Capture the cell that displays the provided text and extract its (X, Y) central coordinate. 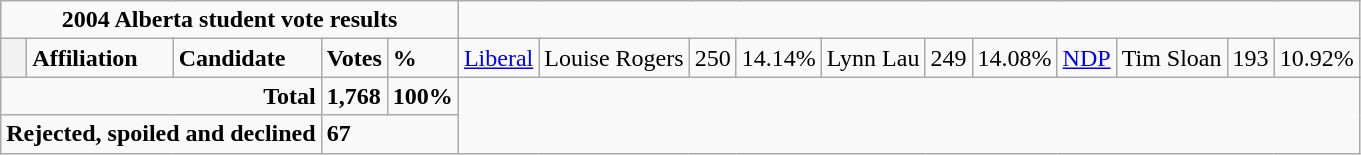
% (422, 58)
2004 Alberta student vote results (230, 20)
14.14% (778, 58)
249 (948, 58)
Candidate (247, 58)
NDP (1086, 58)
193 (1250, 58)
250 (712, 58)
14.08% (1014, 58)
100% (422, 96)
Affiliation (100, 58)
Total (161, 96)
Lynn Lau (873, 58)
Tim Sloan (1172, 58)
10.92% (1316, 58)
1,768 (354, 96)
Louise Rogers (614, 58)
Rejected, spoiled and declined (161, 134)
67 (390, 134)
Votes (354, 58)
Liberal (498, 58)
